Locate the cell with the specified text and output its [X, Y] center coordinate. 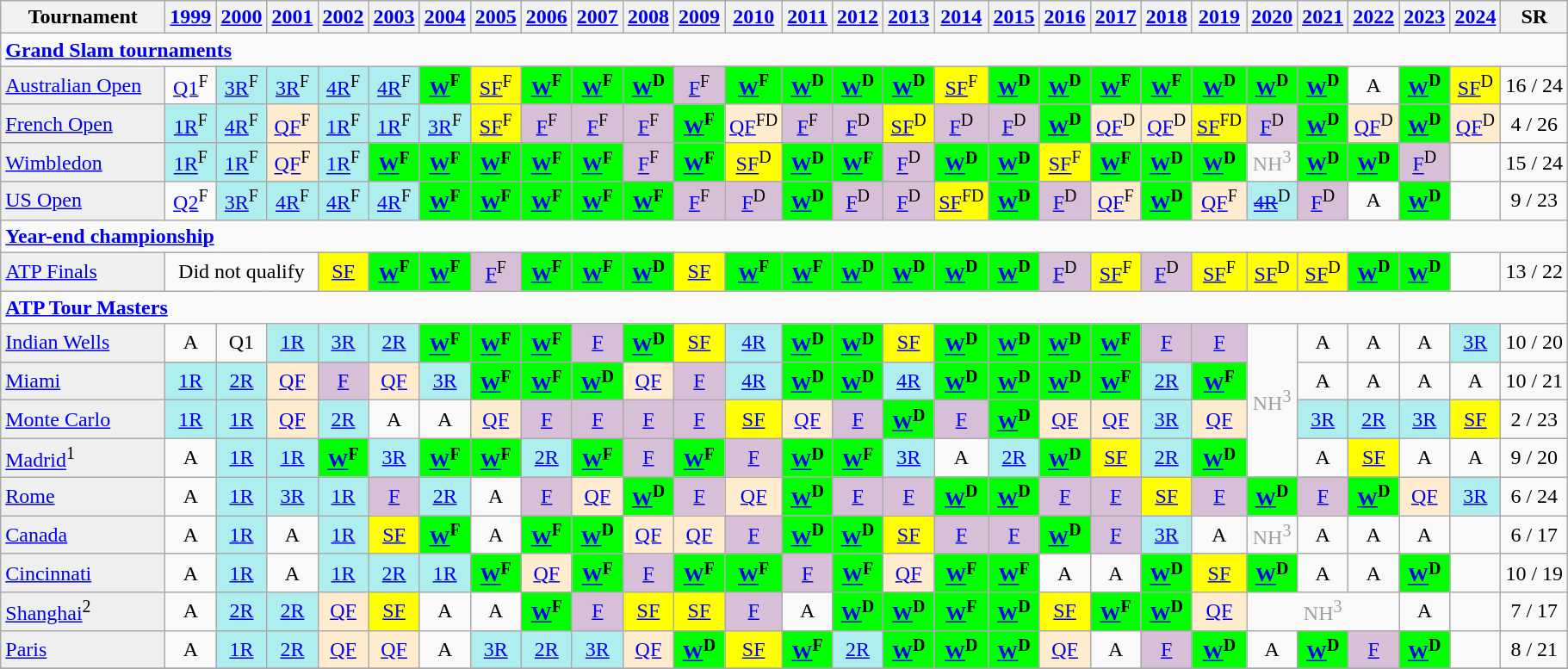
2012 [858, 17]
Shanghai2 [83, 611]
Indian Wells [83, 343]
2019 [1219, 17]
2007 [598, 17]
Australian Open [83, 86]
2001 [293, 17]
2013 [909, 17]
Miami [83, 381]
Monte Carlo [83, 420]
US Open [83, 201]
2002 [343, 17]
2011 [808, 17]
ATP Tour Masters [784, 307]
10 / 21 [1534, 381]
Grand Slam tournaments [784, 50]
2020 [1273, 17]
Rome [83, 496]
9 / 23 [1534, 201]
Q1 [241, 343]
6 / 24 [1534, 496]
4RD [1273, 201]
Cincinnati [83, 573]
ATP Finals [83, 272]
2004 [444, 17]
Madrid1 [83, 458]
Paris [83, 649]
2010 [754, 17]
2015 [1014, 17]
Canada [83, 536]
2009 [699, 17]
2021 [1323, 17]
2018 [1166, 17]
16 / 24 [1534, 86]
8 / 21 [1534, 649]
10 / 19 [1534, 573]
1999 [191, 17]
2003 [394, 17]
Q1F [191, 86]
2014 [961, 17]
QFFD [754, 124]
2024 [1476, 17]
Did not qualify [241, 272]
Year-end championship [784, 236]
4 / 26 [1534, 124]
10 / 20 [1534, 343]
2016 [1064, 17]
Tournament [83, 17]
2 / 23 [1534, 420]
15 / 24 [1534, 162]
SR [1534, 17]
7 / 17 [1534, 611]
2005 [496, 17]
2006 [546, 17]
6 / 17 [1534, 536]
2022 [1374, 17]
2017 [1116, 17]
2023 [1424, 17]
2000 [241, 17]
13 / 22 [1534, 272]
2008 [648, 17]
Q2F [191, 201]
9 / 20 [1534, 458]
French Open [83, 124]
Wimbledon [83, 162]
